Provide the [X, Y] coordinate of the cell's center where the given text is located.  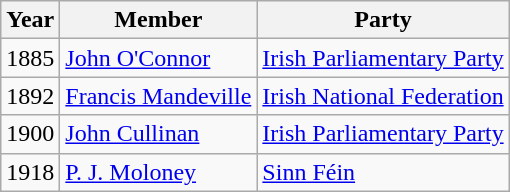
Irish National Federation [383, 96]
1885 [30, 58]
Francis Mandeville [158, 96]
John O'Connor [158, 58]
Party [383, 20]
Sinn Féin [383, 172]
P. J. Moloney [158, 172]
1900 [30, 134]
1918 [30, 172]
John Cullinan [158, 134]
Member [158, 20]
1892 [30, 96]
Year [30, 20]
